Return the [X, Y] coordinate for the center point of the cell that contains the specified text.  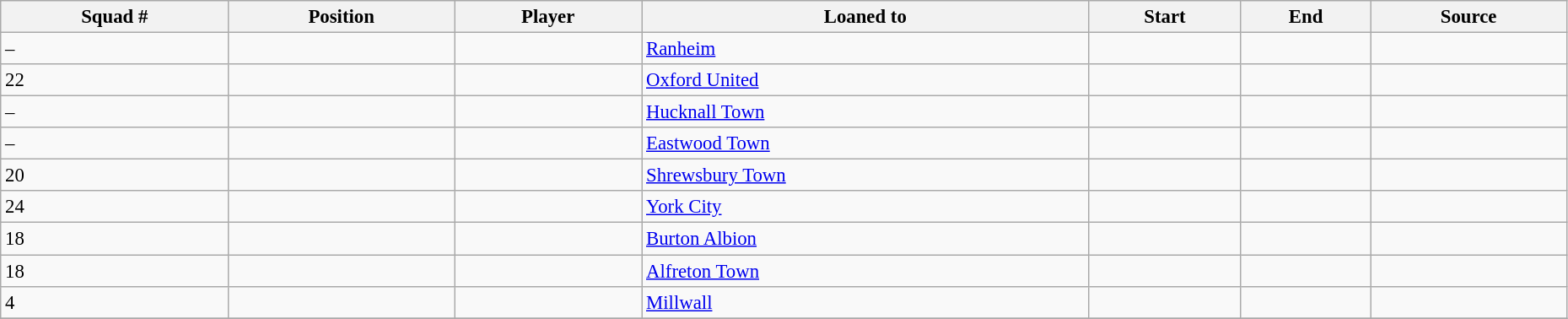
Millwall [865, 302]
Hucknall Town [865, 112]
4 [115, 302]
Oxford United [865, 80]
Alfreton Town [865, 271]
20 [115, 176]
Burton Albion [865, 239]
22 [115, 80]
Eastwood Town [865, 143]
Shrewsbury Town [865, 176]
Position [342, 17]
End [1306, 17]
Start [1165, 17]
York City [865, 207]
Player [548, 17]
Squad # [115, 17]
Loaned to [865, 17]
Ranheim [865, 49]
24 [115, 207]
Source [1468, 17]
